Locate the cell with the specified text and output its [x, y] center coordinate. 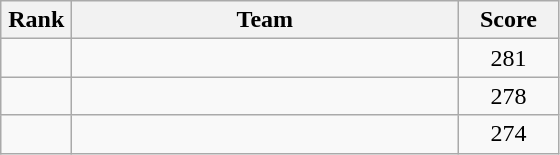
274 [508, 134]
278 [508, 96]
Rank [36, 20]
Score [508, 20]
281 [508, 58]
Team [265, 20]
